Scan for the cell matching the given text and deliver its (X, Y) coordinate at center. 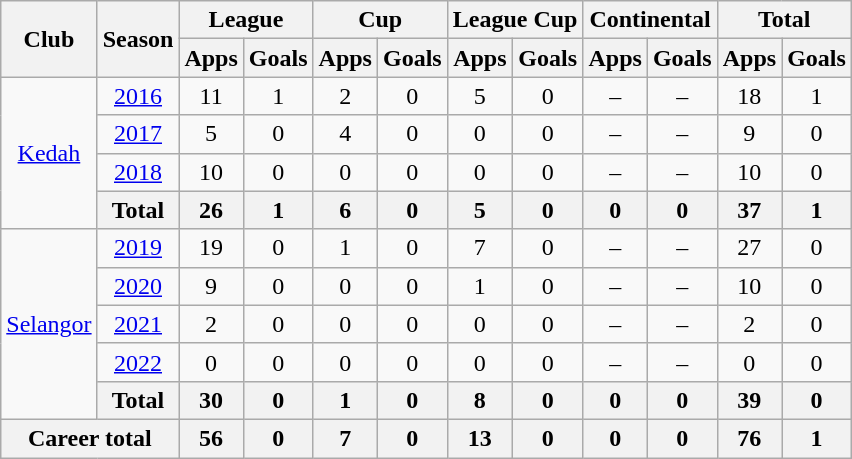
Kedah (49, 153)
26 (211, 210)
Career total (90, 438)
19 (211, 248)
2017 (138, 134)
League Cup (515, 20)
11 (211, 96)
37 (749, 210)
13 (480, 438)
39 (749, 400)
30 (211, 400)
League (246, 20)
2019 (138, 248)
18 (749, 96)
27 (749, 248)
Club (49, 39)
Selangor (49, 324)
2016 (138, 96)
Cup (380, 20)
2020 (138, 286)
Continental (650, 20)
Season (138, 39)
4 (345, 134)
2018 (138, 172)
8 (480, 400)
76 (749, 438)
2022 (138, 362)
2021 (138, 324)
6 (345, 210)
56 (211, 438)
